Find where the given text appears and provide that cell's center as (X, Y) coordinate. 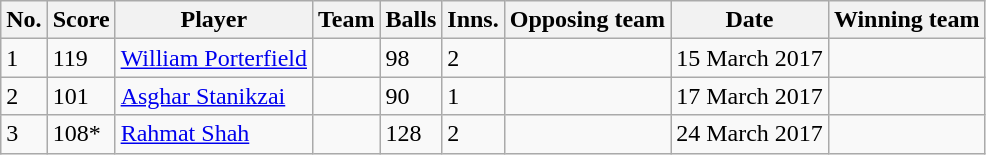
Inns. (473, 20)
3 (24, 134)
119 (81, 58)
17 March 2017 (750, 96)
Date (750, 20)
24 March 2017 (750, 134)
Player (214, 20)
Asghar Stanikzai (214, 96)
128 (411, 134)
William Porterfield (214, 58)
108* (81, 134)
No. (24, 20)
Balls (411, 20)
90 (411, 96)
Winning team (906, 20)
Team (346, 20)
98 (411, 58)
Score (81, 20)
Opposing team (587, 20)
101 (81, 96)
Rahmat Shah (214, 134)
15 March 2017 (750, 58)
